Locate the cell with the specified text and output its [X, Y] center coordinate. 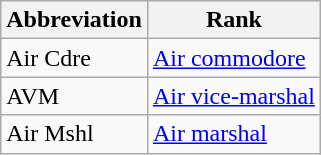
Abbreviation [74, 20]
Air commodore [234, 58]
Air vice-marshal [234, 96]
Rank [234, 20]
Air marshal [234, 134]
Air Cdre [74, 58]
Air Mshl [74, 134]
AVM [74, 96]
